Identify which cell holds the provided text, then report its (X, Y) central coordinate. 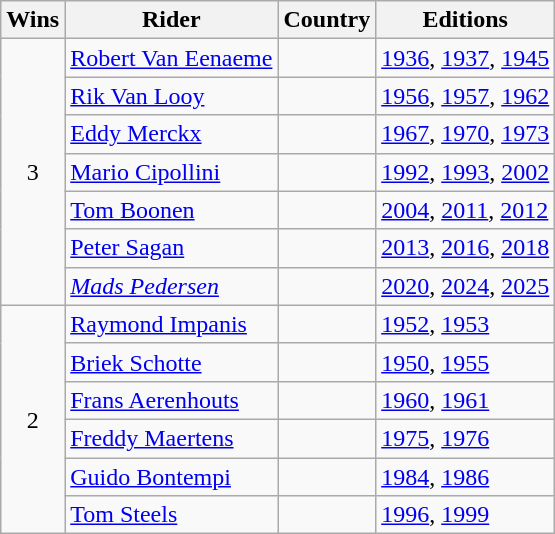
1996, 1999 (466, 515)
Frans Aerenhouts (172, 400)
2 (33, 419)
1956, 1957, 1962 (466, 96)
1952, 1953 (466, 324)
Rik Van Looy (172, 96)
2013, 2016, 2018 (466, 248)
Country (327, 20)
1984, 1986 (466, 477)
3 (33, 172)
1950, 1955 (466, 362)
2020, 2024, 2025 (466, 286)
2004, 2011, 2012 (466, 210)
1975, 1976 (466, 438)
1967, 1970, 1973 (466, 134)
Tom Steels (172, 515)
1936, 1937, 1945 (466, 58)
Robert Van Eenaeme (172, 58)
Briek Schotte (172, 362)
Eddy Merckx (172, 134)
Rider (172, 20)
Mads Pedersen (172, 286)
1992, 1993, 2002 (466, 172)
Wins (33, 20)
Tom Boonen (172, 210)
Raymond Impanis (172, 324)
Guido Bontempi (172, 477)
Freddy Maertens (172, 438)
Peter Sagan (172, 248)
Editions (466, 20)
1960, 1961 (466, 400)
Mario Cipollini (172, 172)
